Locate the cell with the specified text and output its (X, Y) center coordinate. 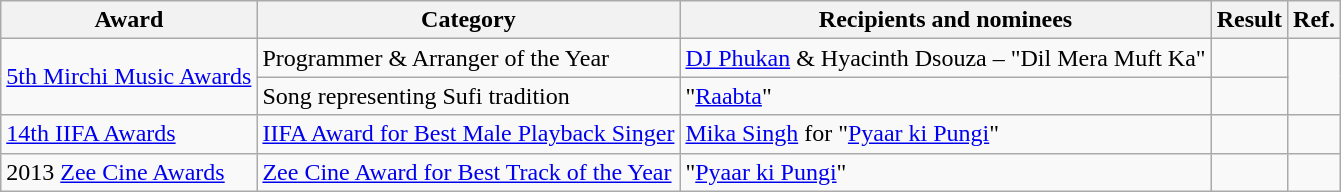
14th IIFA Awards (129, 134)
Zee Cine Award for Best Track of the Year (468, 172)
Award (129, 20)
Recipients and nominees (946, 20)
5th Mirchi Music Awards (129, 77)
Result (1249, 20)
Mika Singh for "Pyaar ki Pungi" (946, 134)
"Pyaar ki Pungi" (946, 172)
DJ Phukan & Hyacinth Dsouza – "Dil Mera Muft Ka" (946, 58)
"Raabta" (946, 96)
2013 Zee Cine Awards (129, 172)
Programmer & Arranger of the Year (468, 58)
Song representing Sufi tradition (468, 96)
Ref. (1314, 20)
Category (468, 20)
IIFA Award for Best Male Playback Singer (468, 134)
